Capture the cell that displays the provided text and extract its [X, Y] central coordinate. 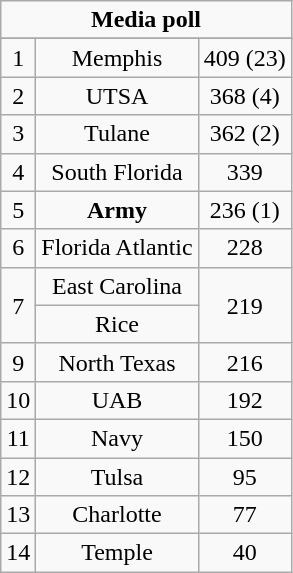
10 [18, 400]
Florida Atlantic [117, 248]
Memphis [117, 58]
14 [18, 553]
North Texas [117, 362]
409 (23) [244, 58]
5 [18, 210]
236 (1) [244, 210]
77 [244, 515]
11 [18, 438]
South Florida [117, 172]
219 [244, 305]
East Carolina [117, 286]
3 [18, 134]
362 (2) [244, 134]
Rice [117, 324]
228 [244, 248]
6 [18, 248]
9 [18, 362]
Charlotte [117, 515]
13 [18, 515]
Tulsa [117, 477]
Navy [117, 438]
368 (4) [244, 96]
12 [18, 477]
2 [18, 96]
192 [244, 400]
Tulane [117, 134]
UAB [117, 400]
Temple [117, 553]
4 [18, 172]
UTSA [117, 96]
Army [117, 210]
1 [18, 58]
40 [244, 553]
Media poll [146, 20]
7 [18, 305]
95 [244, 477]
339 [244, 172]
216 [244, 362]
150 [244, 438]
